Detect which cell encompasses the target text, then output its (x, y) center coordinate. 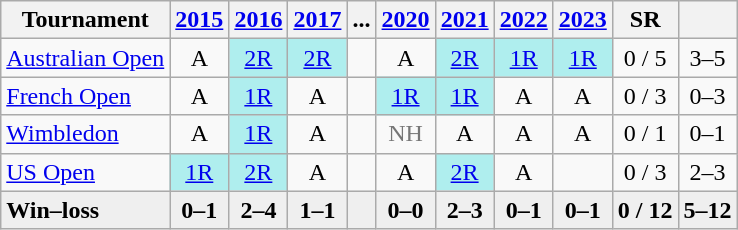
5–12 (708, 210)
... (362, 20)
Wimbledon (86, 134)
NH (406, 134)
Win–loss (86, 210)
French Open (86, 96)
2020 (406, 20)
3–5 (708, 58)
Australian Open (86, 58)
0 / 5 (645, 58)
0 / 1 (645, 134)
2022 (524, 20)
2016 (258, 20)
US Open (86, 172)
SR (645, 20)
2–4 (258, 210)
2017 (318, 20)
2021 (464, 20)
1–1 (318, 210)
0–3 (708, 96)
0 / 12 (645, 210)
0–0 (406, 210)
2023 (582, 20)
2015 (200, 20)
Tournament (86, 20)
